Determine the (x, y) coordinate at the center of the cell enclosing the given text.  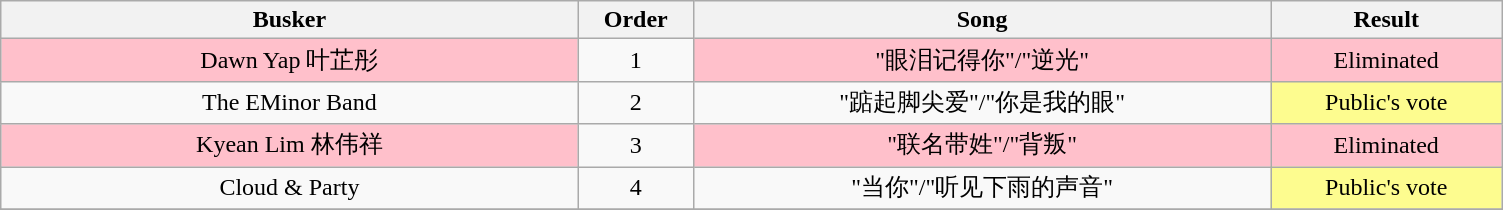
Order (636, 20)
"联名带姓"/"背叛" (982, 146)
Song (982, 20)
"眼泪记得你"/"逆光" (982, 60)
1 (636, 60)
Cloud & Party (290, 188)
Dawn Yap 叶芷彤 (290, 60)
4 (636, 188)
"当你"/"听见下雨的声音" (982, 188)
3 (636, 146)
Kyean Lim 林伟祥 (290, 146)
Result (1386, 20)
The EMinor Band (290, 102)
"踮起脚尖爱"/"你是我的眼" (982, 102)
Busker (290, 20)
2 (636, 102)
